For the text-containing cell, return its midpoint in (x, y) coordinate format. 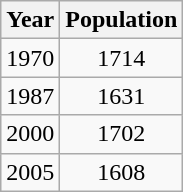
2000 (30, 134)
1987 (30, 96)
1714 (122, 58)
2005 (30, 172)
1702 (122, 134)
1631 (122, 96)
Year (30, 20)
Population (122, 20)
1608 (122, 172)
1970 (30, 58)
